Output the [X, Y] coordinate of the center of the cell containing the given text.  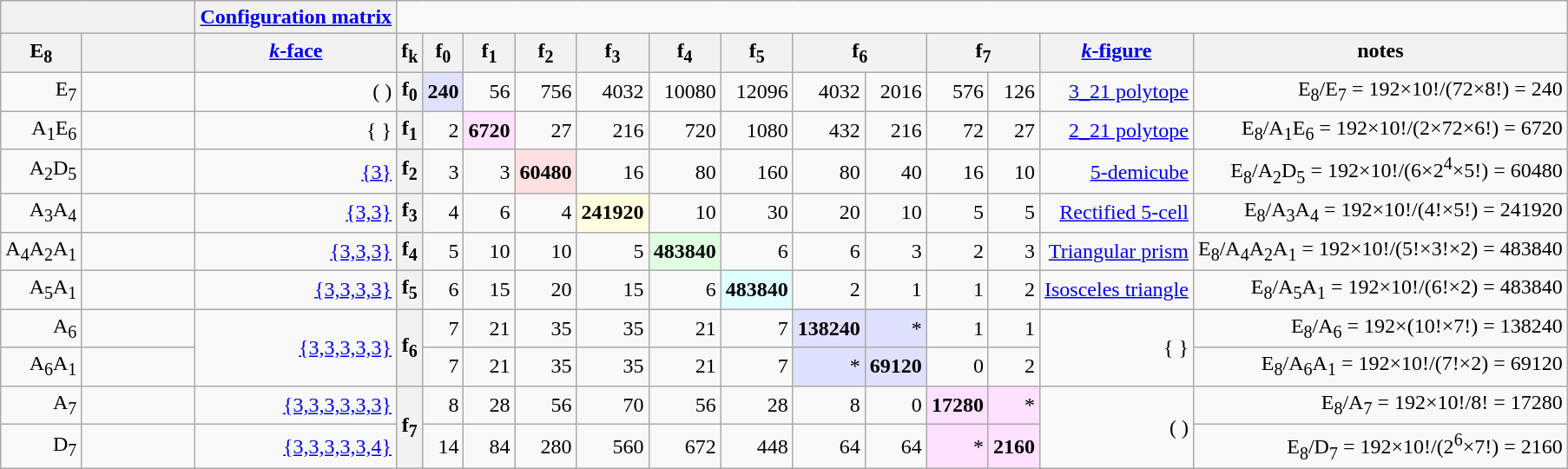
E8 [42, 53]
12096 [757, 91]
138240 [828, 328]
{3,3,3,3,3} [296, 347]
E8/A7 = 192×10!/8! = 17280 [1380, 405]
E8/A3A4 = 192×10!/(4!×5!) = 241920 [1380, 213]
5-demicube [1117, 172]
E8/D7 = 192×10!/(26×7!) = 2160 [1380, 446]
k-figure [1117, 53]
E8/A4A2A1 = 192×10!/(5!×3!×2) = 483840 [1380, 251]
6720 [490, 130]
A3A4 [42, 213]
69120 [896, 367]
{3} [296, 172]
160 [757, 172]
70 [613, 405]
{3,3,3,3,3,3} [296, 405]
2016 [896, 91]
{3,3,3,3,3,4} [296, 446]
448 [757, 446]
E7 [42, 91]
A7 [42, 405]
A2D5 [42, 172]
{3,3,3} [296, 251]
241920 [613, 213]
A6 [42, 328]
10080 [684, 91]
560 [613, 446]
Configuration matrix [296, 17]
D7 [42, 446]
E8/A2D5 = 192×10!/(6×24×5!) = 60480 [1380, 172]
3_21 polytope [1117, 91]
fk [410, 53]
2160 [1014, 446]
1080 [757, 130]
k-face [296, 53]
2_21 polytope [1117, 130]
E8/A6 = 192×(10!×7!) = 138240 [1380, 328]
720 [684, 130]
E8/A6A1 = 192×10!/(7!×2) = 69120 [1380, 367]
E8/A1E6 = 192×10!/(2×72×6!) = 6720 [1380, 130]
84 [490, 446]
40 [896, 172]
72 [957, 130]
576 [957, 91]
A1E6 [42, 130]
126 [1014, 91]
E8/E7 = 192×10!/(72×8!) = 240 [1380, 91]
{3,3,3,3} [296, 289]
A5A1 [42, 289]
notes [1380, 53]
17280 [957, 405]
672 [684, 446]
432 [828, 130]
756 [545, 91]
30 [757, 213]
Rectified 5-cell [1117, 213]
A6A1 [42, 367]
Triangular prism [1117, 251]
Isosceles triangle [1117, 289]
E8/A5A1 = 192×10!/(6!×2) = 483840 [1380, 289]
240 [443, 91]
14 [443, 446]
60480 [545, 172]
{3,3} [296, 213]
280 [545, 446]
A4A2A1 [42, 251]
